From the cell containing the given text, extract its center point as [X, Y] coordinate. 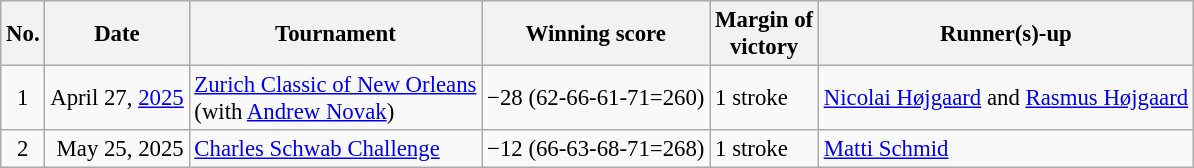
Runner(s)-up [1006, 34]
No. [23, 34]
Nicolai Højgaard and Rasmus Højgaard [1006, 98]
Tournament [336, 34]
April 27, 2025 [117, 98]
May 25, 2025 [117, 149]
Date [117, 34]
Zurich Classic of New Orleans(with Andrew Novak) [336, 98]
Winning score [596, 34]
Charles Schwab Challenge [336, 149]
2 [23, 149]
1 [23, 98]
−28 (62-66-61-71=260) [596, 98]
Matti Schmid [1006, 149]
Margin ofvictory [764, 34]
−12 (66-63-68-71=268) [596, 149]
